For the text-containing cell, return its midpoint in (x, y) coordinate format. 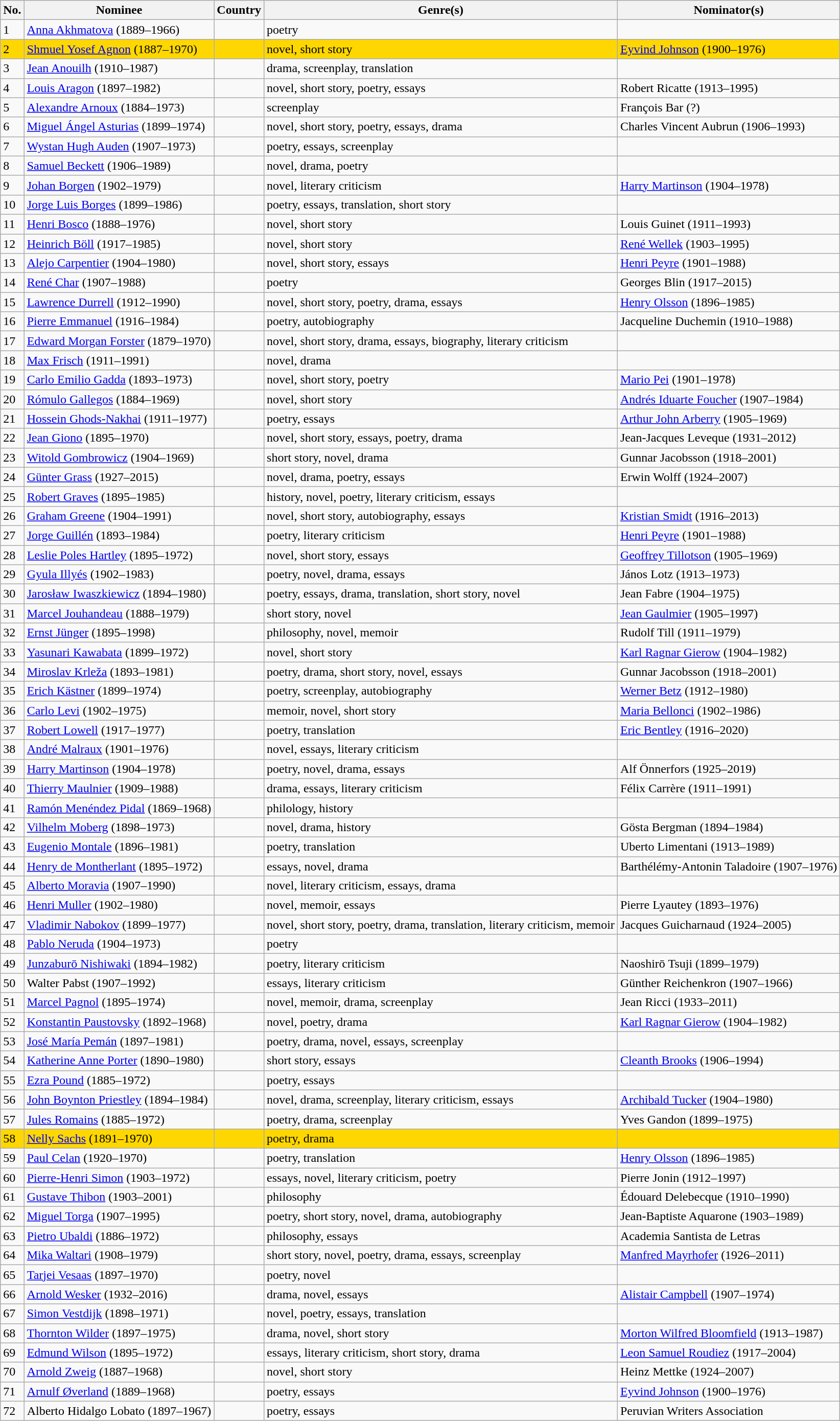
29 (12, 575)
essays, literary criticism (441, 983)
novel, memoir, essays (441, 905)
64 (12, 1255)
Pierre Emmanuel (1916–1984) (119, 322)
33 (12, 652)
Wystan Hugh Auden (1907–1973) (119, 146)
54 (12, 1061)
45 (12, 886)
novel, drama, poetry, essays (441, 477)
Jean Ricci (1933–2011) (729, 1002)
70 (12, 1372)
71 (12, 1391)
novel, short story, drama, essays, biography, literary criticism (441, 341)
66 (12, 1294)
67 (12, 1314)
novel, drama, history (441, 827)
Paul Celan (1920–1970) (119, 1158)
Thierry Maulnier (1909–1988) (119, 788)
56 (12, 1099)
Eric Bentley (1916–2020) (729, 730)
25 (12, 496)
55 (12, 1080)
Louis Aragon (1897–1982) (119, 88)
Arnold Zweig (1887–1968) (119, 1372)
5 (12, 107)
novel, poetry, essays, translation (441, 1314)
Alejo Carpentier (1904–1980) (119, 263)
Günther Reichenkron (1907–1966) (729, 983)
Georges Blin (1917–2015) (729, 283)
Eugenio Montale (1896–1981) (119, 846)
41 (12, 808)
6 (12, 127)
8 (12, 166)
Arnold Wesker (1932–2016) (119, 1294)
short story, novel (441, 613)
Andrés Iduarte Foucher (1907–1984) (729, 399)
12 (12, 244)
poetry, essays, translation, short story (441, 204)
Pablo Neruda (1904–1973) (119, 944)
Alexandre Arnoux (1884–1973) (119, 107)
José María Pemán (1897–1981) (119, 1041)
short story, novel, poetry, drama, essays, screenplay (441, 1255)
Edmund Wilson (1895–1972) (119, 1353)
Hossein Ghods-Nakhai (1911–1977) (119, 419)
Gustave Thibon (1903–2001) (119, 1197)
Witold Gombrowicz (1904–1969) (119, 457)
9 (12, 185)
23 (12, 457)
Graham Greene (1904–1991) (119, 516)
21 (12, 419)
philosophy (441, 1197)
38 (12, 749)
novel, short story, essays, poetry, drama (441, 438)
Jean Giono (1895–1970) (119, 438)
50 (12, 983)
Alistair Campbell (1907–1974) (729, 1294)
Rómulo Gallegos (1884–1969) (119, 399)
53 (12, 1041)
30 (12, 594)
Geoffrey Tillotson (1905–1969) (729, 555)
Jacqueline Duchemin (1910–1988) (729, 322)
32 (12, 633)
24 (12, 477)
essays, literary criticism, short story, drama (441, 1353)
Johan Borgen (1902–1979) (119, 185)
André Malraux (1901–1976) (119, 749)
48 (12, 944)
poetry, drama, novel, essays, screenplay (441, 1041)
Marcel Jouhandeau (1888–1979) (119, 613)
28 (12, 555)
Country (239, 10)
Jean Fabre (1904–1975) (729, 594)
Gösta Bergman (1894–1984) (729, 827)
novel, literary criticism, essays, drama (441, 886)
Rudolf Till (1911–1979) (729, 633)
Leslie Poles Hartley (1895–1972) (119, 555)
René Wellek (1903–1995) (729, 244)
42 (12, 827)
novel, drama (441, 360)
Louis Guinet (1911–1993) (729, 224)
Jarosław Iwaszkiewicz (1894–1980) (119, 594)
22 (12, 438)
34 (12, 672)
Vilhelm Moberg (1898–1973) (119, 827)
Pietro Ubaldi (1886–1972) (119, 1236)
69 (12, 1353)
51 (12, 1002)
Thornton Wilder (1897–1975) (119, 1333)
Yasunari Kawabata (1899–1972) (119, 652)
Maria Bellonci (1902–1986) (729, 710)
Miguel Ángel Asturias (1899–1974) (119, 127)
60 (12, 1177)
Jean Anouilh (1910–1987) (119, 68)
4 (12, 88)
screenplay (441, 107)
poetry, essays, drama, translation, short story, novel (441, 594)
10 (12, 204)
Nominator(s) (729, 10)
Robert Lowell (1917–1977) (119, 730)
Ramón Menéndez Pidal (1869–1968) (119, 808)
59 (12, 1158)
Lawrence Durrell (1912–1990) (119, 302)
Genre(s) (441, 10)
20 (12, 399)
2 (12, 49)
philology, history (441, 808)
Alf Önnerfors (1925–2019) (729, 769)
61 (12, 1197)
novel, drama, poetry (441, 166)
Yves Gandon (1899–1975) (729, 1119)
Katherine Anne Porter (1890–1980) (119, 1061)
Carlo Emilio Gadda (1893–1973) (119, 380)
novel, short story, autobiography, essays (441, 516)
Barthélémy-Antonin Taladoire (1907–1976) (729, 866)
Henri Muller (1902–1980) (119, 905)
poetry, drama, short story, novel, essays (441, 672)
Jacques Guicharnaud (1924–2005) (729, 925)
35 (12, 691)
Charles Vincent Aubrun (1906–1993) (729, 127)
68 (12, 1333)
63 (12, 1236)
novel, drama, screenplay, literary criticism, essays (441, 1099)
Edward Morgan Forster (1879–1970) (119, 341)
Jules Romains (1885–1972) (119, 1119)
37 (12, 730)
43 (12, 846)
Henri Bosco (1888–1976) (119, 224)
poetry, novel (441, 1275)
Ernst Jünger (1895–1998) (119, 633)
57 (12, 1119)
short story, novel, drama (441, 457)
Walter Pabst (1907–1992) (119, 983)
novel, short story, poetry, essays, drama (441, 127)
46 (12, 905)
13 (12, 263)
31 (12, 613)
Alberto Moravia (1907–1990) (119, 886)
Kristian Smidt (1916–2013) (729, 516)
17 (12, 341)
Arnulf Øverland (1889–1968) (119, 1391)
Miroslav Krleža (1893–1981) (119, 672)
Pierre-Henri Simon (1903–1972) (119, 1177)
Miguel Torga (1907–1995) (119, 1217)
3 (12, 68)
René Char (1907–1988) (119, 283)
novel, essays, literary criticism (441, 749)
Heinz Mettke (1924–2007) (729, 1372)
Nominee (119, 10)
Gyula Illyés (1902–1983) (119, 575)
Morton Wilfred Bloomfield (1913–1987) (729, 1333)
Naoshirō Tsuji (1899–1979) (729, 964)
Robert Graves (1895–1985) (119, 496)
essays, novel, literary criticism, poetry (441, 1177)
Alberto Hidalgo Lobato (1897–1967) (119, 1411)
18 (12, 360)
Max Frisch (1911–1991) (119, 360)
11 (12, 224)
39 (12, 769)
drama, novel, short story (441, 1333)
No. (12, 10)
Academia Santista de Letras (729, 1236)
14 (12, 283)
Arthur John Arberry (1905–1969) (729, 419)
essays, novel, drama (441, 866)
Erich Kästner (1899–1974) (119, 691)
Pierre Lyautey (1893–1976) (729, 905)
Shmuel Yosef Agnon (1887–1970) (119, 49)
Carlo Levi (1902–1975) (119, 710)
poetry, screenplay, autobiography (441, 691)
Jorge Luis Borges (1899–1986) (119, 204)
65 (12, 1275)
poetry, short story, novel, drama, autobiography (441, 1217)
philosophy, novel, memoir (441, 633)
Anna Akhmatova (1889–1966) (119, 30)
poetry, autobiography (441, 322)
Simon Vestdijk (1898–1971) (119, 1314)
19 (12, 380)
Vladimir Nabokov (1899–1977) (119, 925)
40 (12, 788)
Heinrich Böll (1917–1985) (119, 244)
62 (12, 1217)
Édouard Delebecque (1910–1990) (729, 1197)
novel, short story, poetry, drama, translation, literary criticism, memoir (441, 925)
novel, short story, poetry (441, 380)
short story, essays (441, 1061)
François Bar (?) (729, 107)
Jean-Baptiste Aquarone (1903–1989) (729, 1217)
15 (12, 302)
Jean Gaulmier (1905–1997) (729, 613)
Archibald Tucker (1904–1980) (729, 1099)
44 (12, 866)
John Boynton Priestley (1894–1984) (119, 1099)
58 (12, 1138)
novel, poetry, drama (441, 1022)
Werner Betz (1912–1980) (729, 691)
Konstantin Paustovsky (1892–1968) (119, 1022)
Ezra Pound (1885–1972) (119, 1080)
Pierre Jonin (1912–1997) (729, 1177)
history, novel, poetry, literary criticism, essays (441, 496)
Félix Carrère (1911–1991) (729, 788)
27 (12, 535)
Marcel Pagnol (1895–1974) (119, 1002)
7 (12, 146)
Peruvian Writers Association (729, 1411)
Erwin Wolff (1924–2007) (729, 477)
drama, novel, essays (441, 1294)
poetry, drama (441, 1138)
1 (12, 30)
Samuel Beckett (1906–1989) (119, 166)
memoir, novel, short story (441, 710)
philosophy, essays (441, 1236)
Manfred Mayrhofer (1926–2011) (729, 1255)
72 (12, 1411)
Robert Ricatte (1913–1995) (729, 88)
26 (12, 516)
16 (12, 322)
novel, literary criticism (441, 185)
Jean-Jacques Leveque (1931–2012) (729, 438)
Mario Pei (1901–1978) (729, 380)
drama, essays, literary criticism (441, 788)
Günter Grass (1927–2015) (119, 477)
novel, memoir, drama, screenplay (441, 1002)
novel, short story, poetry, drama, essays (441, 302)
drama, screenplay, translation (441, 68)
Uberto Limentani (1913–1989) (729, 846)
Cleanth Brooks (1906–1994) (729, 1061)
Henry de Montherlant (1895–1972) (119, 866)
52 (12, 1022)
Leon Samuel Roudiez (1917–2004) (729, 1353)
Nelly Sachs (1891–1970) (119, 1138)
poetry, drama, screenplay (441, 1119)
36 (12, 710)
49 (12, 964)
Tarjei Vesaas (1897–1970) (119, 1275)
poetry, essays, screenplay (441, 146)
Junzaburō Nishiwaki (1894–1982) (119, 964)
47 (12, 925)
novel, short story, poetry, essays (441, 88)
Jorge Guillén (1893–1984) (119, 535)
Mika Waltari (1908–1979) (119, 1255)
János Lotz (1913–1973) (729, 575)
